Return the [X, Y] coordinate for the center point of the cell that contains the specified text.  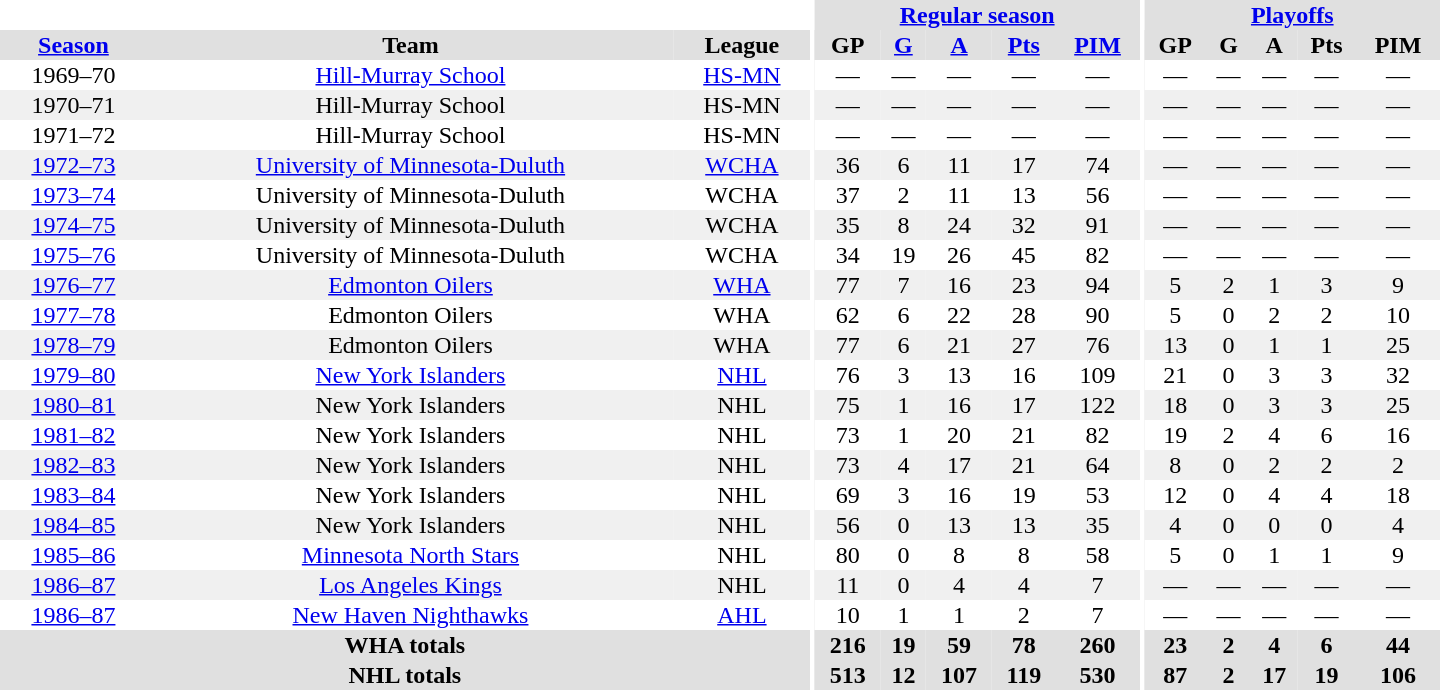
75 [848, 405]
Playoffs [1292, 15]
109 [1098, 375]
20 [959, 435]
122 [1098, 405]
53 [1098, 495]
Regular season [978, 15]
League [742, 45]
1972–73 [74, 165]
1970–71 [74, 105]
1979–80 [74, 375]
119 [1024, 675]
1981–82 [74, 435]
1973–74 [74, 195]
Los Angeles Kings [410, 585]
27 [1024, 345]
91 [1098, 225]
NHL totals [405, 675]
1971–72 [74, 135]
45 [1024, 255]
1980–81 [74, 405]
1985–86 [74, 555]
107 [959, 675]
1984–85 [74, 525]
1983–84 [74, 495]
78 [1024, 645]
64 [1098, 465]
94 [1098, 285]
69 [848, 495]
80 [848, 555]
216 [848, 645]
34 [848, 255]
28 [1024, 315]
44 [1398, 645]
1977–78 [74, 315]
Team [410, 45]
1982–83 [74, 465]
90 [1098, 315]
24 [959, 225]
26 [959, 255]
WHA totals [405, 645]
22 [959, 315]
36 [848, 165]
1975–76 [74, 255]
37 [848, 195]
62 [848, 315]
Minnesota North Stars [410, 555]
87 [1176, 675]
1978–79 [74, 345]
260 [1098, 645]
New Haven Nighthawks [410, 615]
59 [959, 645]
513 [848, 675]
530 [1098, 675]
AHL [742, 615]
Season [74, 45]
1974–75 [74, 225]
58 [1098, 555]
1976–77 [74, 285]
106 [1398, 675]
74 [1098, 165]
1969–70 [74, 75]
